Detect which cell encompasses the target text, then output its (X, Y) center coordinate. 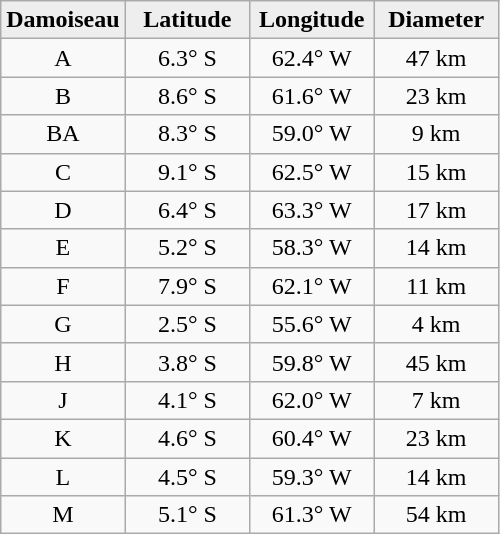
6.3° S (187, 58)
G (63, 324)
Longitude (312, 20)
E (63, 248)
K (63, 438)
D (63, 210)
62.4° W (312, 58)
8.3° S (187, 134)
55.6° W (312, 324)
5.1° S (187, 515)
4.5° S (187, 477)
C (63, 172)
7 km (436, 400)
59.3° W (312, 477)
61.6° W (312, 96)
47 km (436, 58)
5.2° S (187, 248)
60.4° W (312, 438)
L (63, 477)
A (63, 58)
62.5° W (312, 172)
62.0° W (312, 400)
4.6° S (187, 438)
58.3° W (312, 248)
7.9° S (187, 286)
F (63, 286)
17 km (436, 210)
J (63, 400)
4 km (436, 324)
2.5° S (187, 324)
11 km (436, 286)
61.3° W (312, 515)
Latitude (187, 20)
8.6° S (187, 96)
15 km (436, 172)
BA (63, 134)
45 km (436, 362)
62.1° W (312, 286)
9 km (436, 134)
H (63, 362)
3.8° S (187, 362)
Diameter (436, 20)
59.0° W (312, 134)
9.1° S (187, 172)
B (63, 96)
54 km (436, 515)
59.8° W (312, 362)
Damoiseau (63, 20)
4.1° S (187, 400)
63.3° W (312, 210)
6.4° S (187, 210)
M (63, 515)
